From the cell containing the given text, extract its center point as [x, y] coordinate. 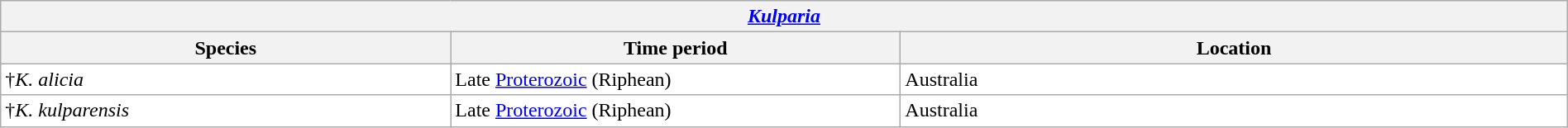
Time period [676, 48]
Species [226, 48]
†K. kulparensis [226, 111]
Kulparia [784, 17]
†K. alicia [226, 79]
Location [1234, 48]
